Locate the cell with the specified text and output its (x, y) center coordinate. 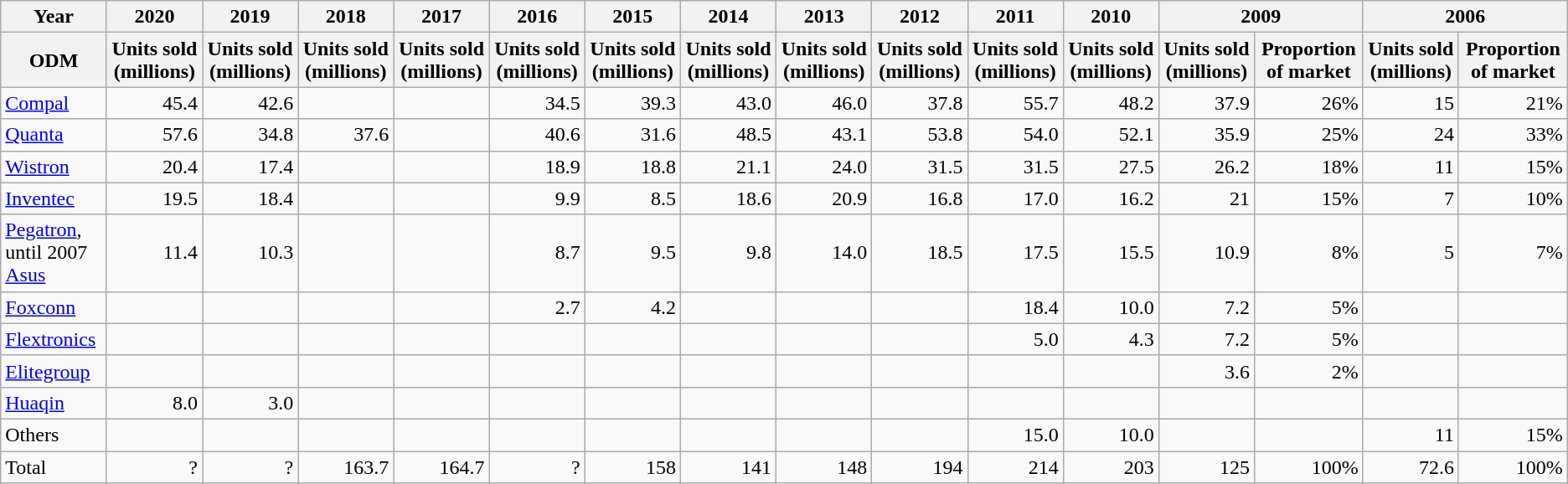
18% (1309, 167)
40.6 (537, 135)
5 (1411, 253)
55.7 (1015, 103)
7% (1513, 253)
9.5 (632, 253)
2020 (154, 17)
Total (54, 466)
9.8 (728, 253)
17.0 (1015, 198)
18.5 (920, 253)
Pegatron, until 2007 Asus (54, 253)
15.5 (1111, 253)
37.8 (920, 103)
48.5 (728, 135)
2013 (824, 17)
54.0 (1015, 135)
15 (1411, 103)
Year (54, 17)
2011 (1015, 17)
7 (1411, 198)
2006 (1465, 17)
18.9 (537, 167)
9.9 (537, 198)
203 (1111, 466)
15.0 (1015, 435)
Others (54, 435)
164.7 (441, 466)
18.8 (632, 167)
Compal (54, 103)
Inventec (54, 198)
10.9 (1206, 253)
37.6 (346, 135)
2% (1309, 371)
Elitegroup (54, 371)
16.8 (920, 198)
Quanta (54, 135)
31.6 (632, 135)
2.7 (537, 307)
17.4 (250, 167)
21.1 (728, 167)
8.0 (154, 403)
2016 (537, 17)
52.1 (1111, 135)
Flextronics (54, 339)
42.6 (250, 103)
2019 (250, 17)
46.0 (824, 103)
2018 (346, 17)
21% (1513, 103)
17.5 (1015, 253)
Huaqin (54, 403)
21 (1206, 198)
45.4 (154, 103)
2012 (920, 17)
34.5 (537, 103)
125 (1206, 466)
8.5 (632, 198)
Wistron (54, 167)
26.2 (1206, 167)
194 (920, 466)
20.4 (154, 167)
4.2 (632, 307)
3.0 (250, 403)
24 (1411, 135)
8.7 (537, 253)
163.7 (346, 466)
148 (824, 466)
14.0 (824, 253)
158 (632, 466)
24.0 (824, 167)
37.9 (1206, 103)
25% (1309, 135)
2009 (1261, 17)
16.2 (1111, 198)
19.5 (154, 198)
8% (1309, 253)
2010 (1111, 17)
57.6 (154, 135)
3.6 (1206, 371)
10% (1513, 198)
39.3 (632, 103)
27.5 (1111, 167)
Foxconn (54, 307)
141 (728, 466)
53.8 (920, 135)
2015 (632, 17)
2014 (728, 17)
18.6 (728, 198)
26% (1309, 103)
2017 (441, 17)
35.9 (1206, 135)
48.2 (1111, 103)
34.8 (250, 135)
33% (1513, 135)
214 (1015, 466)
11.4 (154, 253)
72.6 (1411, 466)
43.1 (824, 135)
5.0 (1015, 339)
4.3 (1111, 339)
ODM (54, 60)
20.9 (824, 198)
10.3 (250, 253)
43.0 (728, 103)
